Search for the cell housing the specified text and yield its [X, Y] center coordinate. 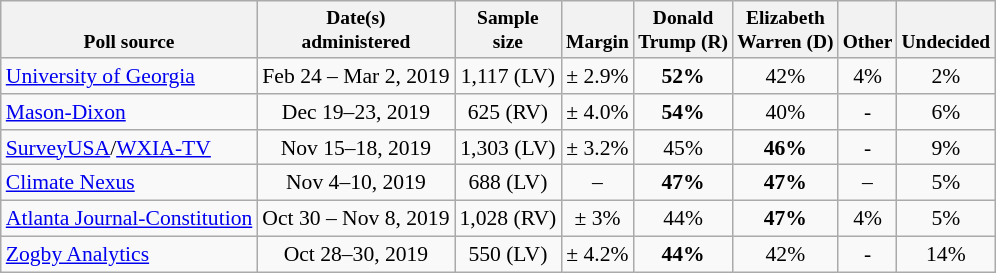
DonaldTrump (R) [684, 30]
University of Georgia [130, 76]
± 3% [597, 219]
45% [684, 148]
± 2.9% [597, 76]
Mason-Dixon [130, 112]
Poll source [130, 30]
688 (LV) [508, 183]
54% [684, 112]
Atlanta Journal-Constitution [130, 219]
Margin [597, 30]
46% [786, 148]
± 4.2% [597, 254]
40% [786, 112]
1,303 (LV) [508, 148]
Date(s)administered [356, 30]
Nov 4–10, 2019 [356, 183]
Dec 19–23, 2019 [356, 112]
SurveyUSA/WXIA-TV [130, 148]
Nov 15–18, 2019 [356, 148]
Samplesize [508, 30]
± 4.0% [597, 112]
Undecided [946, 30]
± 3.2% [597, 148]
ElizabethWarren (D) [786, 30]
1,117 (LV) [508, 76]
Feb 24 – Mar 2, 2019 [356, 76]
2% [946, 76]
Zogby Analytics [130, 254]
6% [946, 112]
Other [868, 30]
52% [684, 76]
625 (RV) [508, 112]
550 (LV) [508, 254]
Oct 28–30, 2019 [356, 254]
14% [946, 254]
Oct 30 – Nov 8, 2019 [356, 219]
1,028 (RV) [508, 219]
9% [946, 148]
Climate Nexus [130, 183]
